Find where the given text appears and provide that cell's center as (X, Y) coordinate. 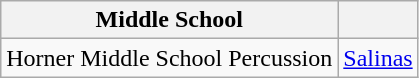
Middle School (170, 20)
Salinas (378, 58)
Horner Middle School Percussion (170, 58)
